Locate the cell with the specified text and output its [X, Y] center coordinate. 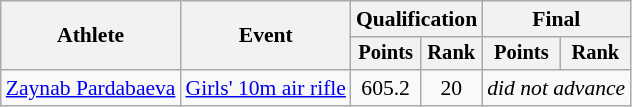
Zaynab Pardabaeva [91, 88]
605.2 [386, 88]
Event [265, 36]
Qualification [416, 19]
did not advance [556, 88]
Athlete [91, 36]
Girls' 10m air rifle [265, 88]
Final [556, 19]
20 [451, 88]
